Search for the cell housing the specified text and yield its [X, Y] center coordinate. 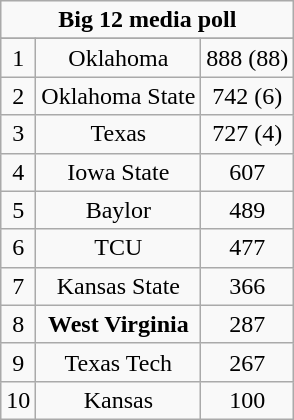
Iowa State [118, 172]
Baylor [118, 210]
607 [248, 172]
Texas [118, 134]
7 [18, 286]
Big 12 media poll [148, 20]
489 [248, 210]
888 (88) [248, 58]
TCU [118, 248]
287 [248, 324]
1 [18, 58]
West Virginia [118, 324]
3 [18, 134]
Oklahoma State [118, 96]
100 [248, 400]
8 [18, 324]
9 [18, 362]
4 [18, 172]
6 [18, 248]
366 [248, 286]
Kansas State [118, 286]
267 [248, 362]
Kansas [118, 400]
727 (4) [248, 134]
10 [18, 400]
Oklahoma [118, 58]
2 [18, 96]
Texas Tech [118, 362]
5 [18, 210]
477 [248, 248]
742 (6) [248, 96]
